Pinpoint the cell where the given text exists, returning its [x, y] midpoint coordinate. 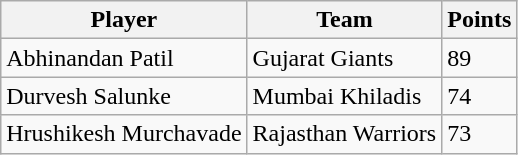
Rajasthan Warriors [344, 134]
73 [480, 134]
Durvesh Salunke [124, 96]
Abhinandan Patil [124, 58]
Hrushikesh Murchavade [124, 134]
74 [480, 96]
Points [480, 20]
89 [480, 58]
Team [344, 20]
Mumbai Khiladis [344, 96]
Gujarat Giants [344, 58]
Player [124, 20]
